Pinpoint the cell where the given text exists, returning its [X, Y] midpoint coordinate. 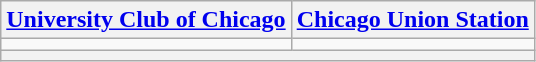
Chicago Union Station [412, 20]
University Club of Chicago [146, 20]
